For the text-containing cell, return its midpoint in (x, y) coordinate format. 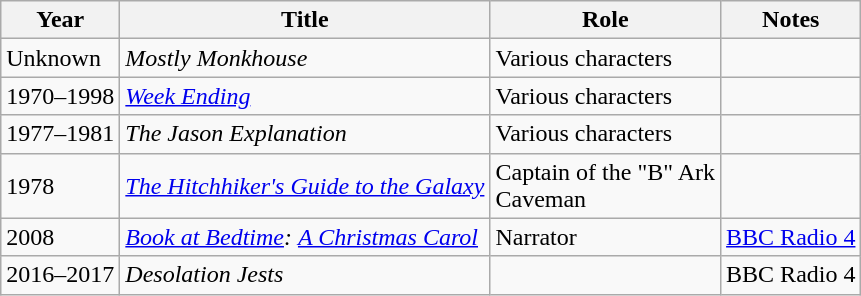
Role (606, 20)
The Hitchhiker's Guide to the Galaxy (305, 186)
Notes (791, 20)
Desolation Jests (305, 275)
Captain of the "B" ArkCaveman (606, 186)
2008 (60, 237)
Mostly Monkhouse (305, 58)
1977–1981 (60, 134)
The Jason Explanation (305, 134)
1978 (60, 186)
Narrator (606, 237)
Week Ending (305, 96)
Title (305, 20)
1970–1998 (60, 96)
Year (60, 20)
Unknown (60, 58)
2016–2017 (60, 275)
Book at Bedtime: A Christmas Carol (305, 237)
